Scan for the cell matching the given text and deliver its [x, y] coordinate at center. 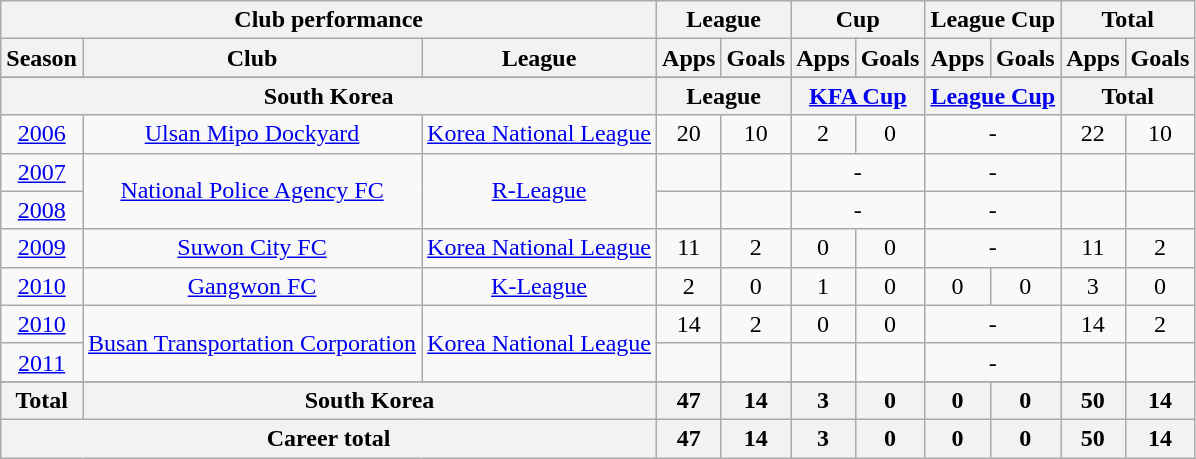
Ulsan Mipo Dockyard [252, 134]
1 [823, 286]
Busan Transportation Corporation [252, 343]
K-League [540, 286]
2007 [42, 172]
2008 [42, 210]
22 [1093, 134]
2006 [42, 134]
20 [689, 134]
KFA Cup [858, 96]
2011 [42, 362]
Club performance [329, 20]
Gangwon FC [252, 286]
Career total [329, 438]
2009 [42, 248]
R-League [540, 191]
Club [252, 58]
Cup [858, 20]
National Police Agency FC [252, 191]
Suwon City FC [252, 248]
Season [42, 58]
